Output the (X, Y) coordinate of the center of the cell containing the given text.  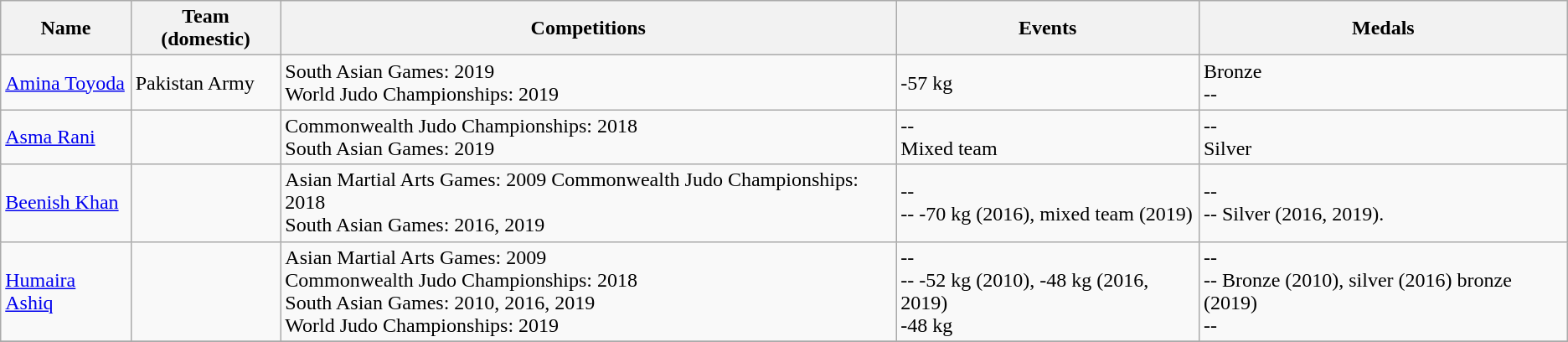
Name (65, 28)
---- -52 kg (2010), -48 kg (2016, 2019)-48 kg (1048, 292)
Asian Martial Arts Games: 2009 Commonwealth Judo Championships: 2018South Asian Games: 2016, 2019 (588, 203)
Bronze -- (1383, 82)
Beenish Khan (65, 203)
---- -70 kg (2016), mixed team (2019) (1048, 203)
Asma Rani (65, 137)
Amina Toyoda (65, 82)
Commonwealth Judo Championships: 2018South Asian Games: 2019 (588, 137)
Team (domestic) (206, 28)
---- Bronze (2010), silver (2016) bronze (2019)-- (1383, 292)
South Asian Games: 2019 World Judo Championships: 2019 (588, 82)
Humaira Ashiq (65, 292)
Events (1048, 28)
Pakistan Army (206, 82)
--Silver (1383, 137)
Medals (1383, 28)
---- Silver (2016, 2019). (1383, 203)
-57 kg (1048, 82)
Asian Martial Arts Games: 2009Commonwealth Judo Championships: 2018South Asian Games: 2010, 2016, 2019World Judo Championships: 2019 (588, 292)
Competitions (588, 28)
--Mixed team (1048, 137)
